From the cell containing the given text, extract its center point as (x, y) coordinate. 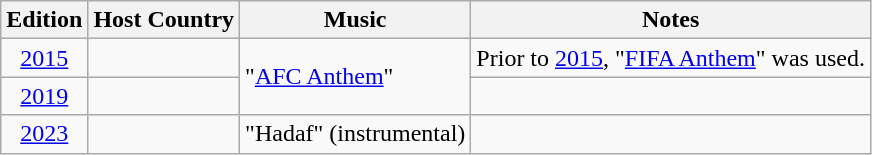
Prior to 2015, "FIFA Anthem" was used. (671, 58)
Music (356, 20)
2023 (44, 134)
Host Country (164, 20)
2015 (44, 58)
Edition (44, 20)
Notes (671, 20)
"Hadaf" (instrumental) (356, 134)
"AFC Anthem" (356, 77)
2019 (44, 96)
